Scan for the cell matching the given text and deliver its [x, y] coordinate at center. 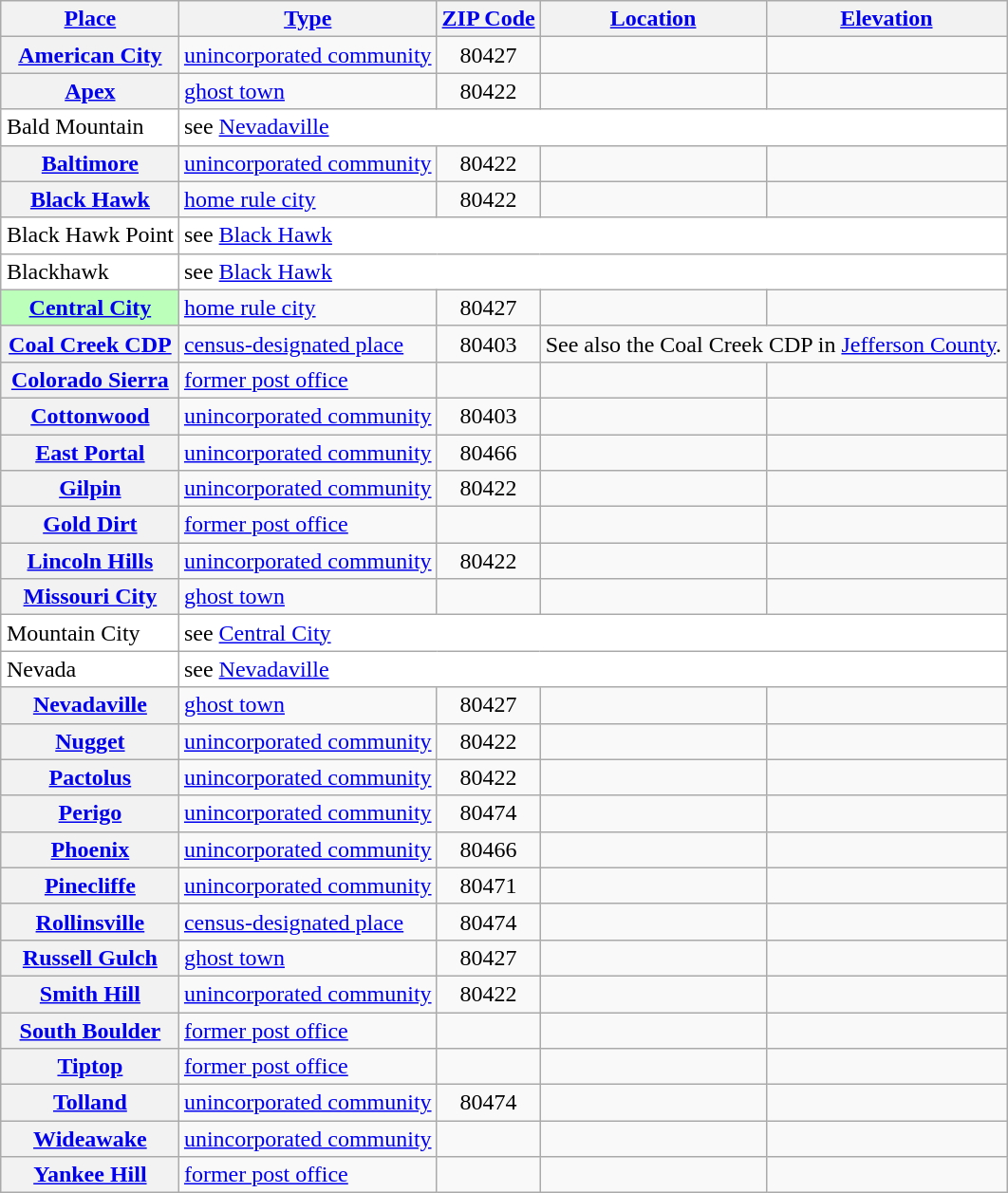
Blackhawk [89, 271]
see Central City [592, 633]
ZIP Code [488, 19]
South Boulder [89, 1030]
Central City [89, 308]
Elevation [887, 19]
Perigo [89, 813]
Rollinsville [89, 922]
Coal Creek CDP [89, 344]
Type [308, 19]
Black Hawk Point [89, 235]
Pactolus [89, 777]
See also the Coal Creek CDP in Jefferson County. [773, 344]
East Portal [89, 453]
Baltimore [89, 163]
Bald Mountain [89, 127]
Place [89, 19]
Apex [89, 91]
Nevada [89, 669]
Tiptop [89, 1067]
Location [653, 19]
Pinecliffe [89, 885]
Nevadaville [89, 705]
80471 [488, 885]
Mountain City [89, 633]
Phoenix [89, 849]
Yankee Hill [89, 1175]
Missouri City [89, 597]
Cottonwood [89, 416]
Black Hawk [89, 199]
American City [89, 55]
Gold Dirt [89, 525]
Lincoln Hills [89, 561]
Nugget [89, 741]
Tolland [89, 1103]
Gilpin [89, 489]
Colorado Sierra [89, 380]
Russell Gulch [89, 958]
Smith Hill [89, 994]
Wideawake [89, 1139]
